For the text-containing cell, return its midpoint in (X, Y) coordinate format. 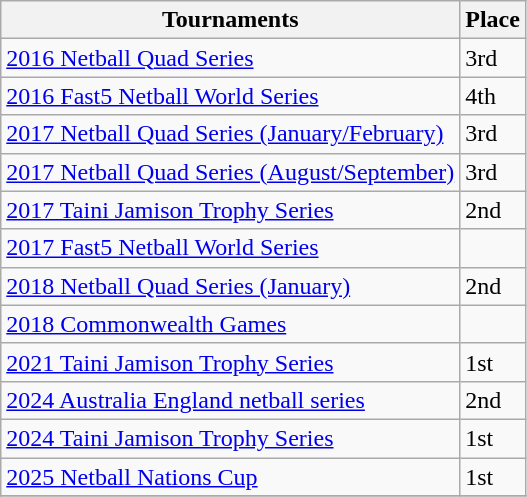
2024 Australia England netball series (230, 400)
2024 Taini Jamison Trophy Series (230, 438)
2016 Fast5 Netball World Series (230, 96)
2021 Taini Jamison Trophy Series (230, 362)
2017 Taini Jamison Trophy Series (230, 210)
2025 Netball Nations Cup (230, 477)
2017 Fast5 Netball World Series (230, 248)
4th (493, 96)
2016 Netball Quad Series (230, 58)
2018 Commonwealth Games (230, 324)
2018 Netball Quad Series (January) (230, 286)
Tournaments (230, 20)
2017 Netball Quad Series (August/September) (230, 172)
2017 Netball Quad Series (January/February) (230, 134)
Place (493, 20)
